From the cell containing the given text, extract its center point as [X, Y] coordinate. 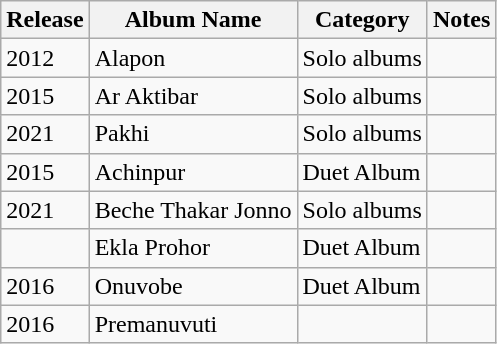
Notes [461, 20]
Pakhi [193, 134]
Alapon [193, 58]
Premanuvuti [193, 324]
Album Name [193, 20]
Beche Thakar Jonno [193, 210]
Achinpur [193, 172]
Category [362, 20]
Ar Aktibar [193, 96]
Ekla Prohor [193, 248]
2012 [45, 58]
Onuvobe [193, 286]
Release [45, 20]
